Locate the cell with the specified text and output its [x, y] center coordinate. 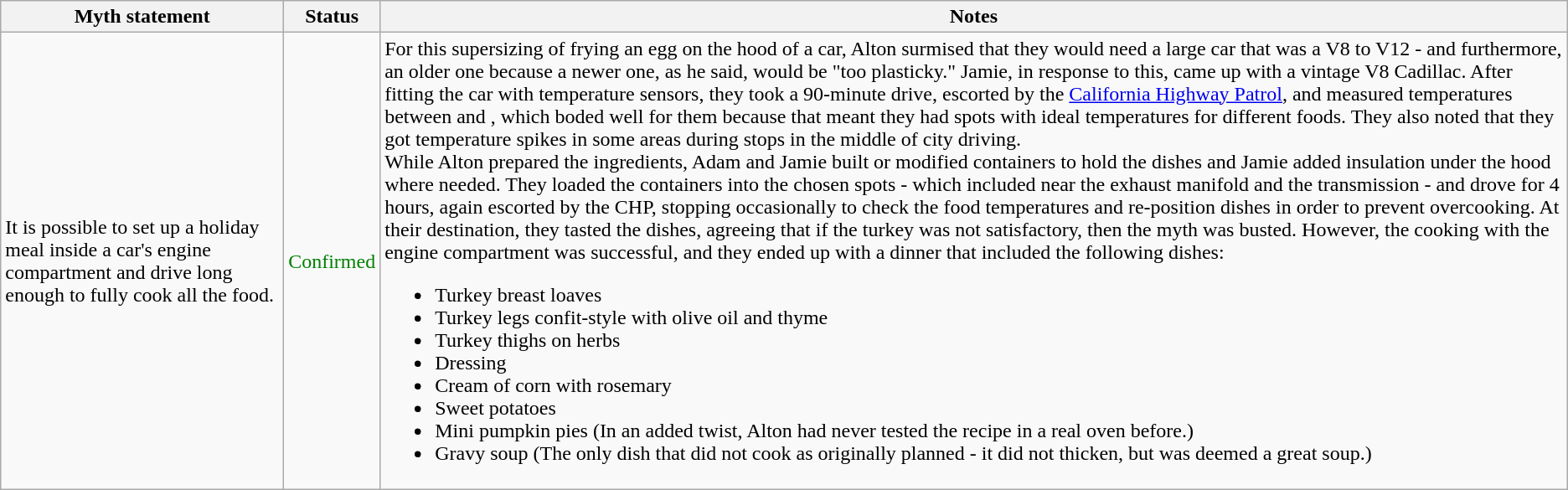
Myth statement [142, 17]
Confirmed [332, 261]
It is possible to set up a holiday meal inside a car's engine compartment and drive long enough to fully cook all the food. [142, 261]
Status [332, 17]
Notes [974, 17]
